Pinpoint the cell where the given text exists, returning its (x, y) midpoint coordinate. 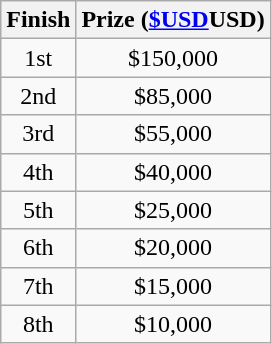
$55,000 (173, 134)
$15,000 (173, 286)
$40,000 (173, 172)
$25,000 (173, 210)
$20,000 (173, 248)
$150,000 (173, 58)
2nd (38, 96)
4th (38, 172)
1st (38, 58)
7th (38, 286)
Prize ($USDUSD) (173, 20)
Finish (38, 20)
8th (38, 324)
3rd (38, 134)
5th (38, 210)
$10,000 (173, 324)
6th (38, 248)
$85,000 (173, 96)
